Determine the (x, y) coordinate at the center of the cell enclosing the given text.  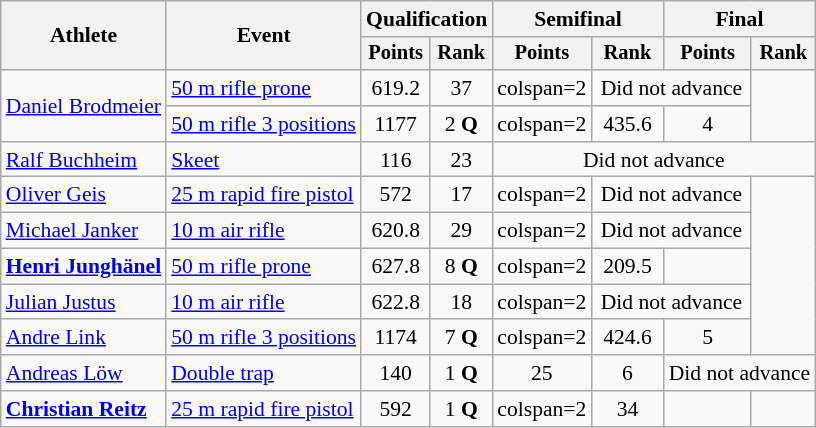
209.5 (627, 267)
6 (627, 373)
Final (740, 19)
4 (708, 124)
Skeet (264, 160)
572 (396, 195)
620.8 (396, 231)
Semifinal (578, 19)
Ralf Buchheim (84, 160)
Double trap (264, 373)
29 (461, 231)
Christian Reitz (84, 409)
25 (542, 373)
592 (396, 409)
17 (461, 195)
34 (627, 409)
Daniel Brodmeier (84, 106)
23 (461, 160)
18 (461, 302)
Andre Link (84, 338)
Event (264, 36)
140 (396, 373)
627.8 (396, 267)
435.6 (627, 124)
Qualification (426, 19)
622.8 (396, 302)
Andreas Löw (84, 373)
424.6 (627, 338)
Athlete (84, 36)
8 Q (461, 267)
Michael Janker (84, 231)
Henri Junghänel (84, 267)
2 Q (461, 124)
37 (461, 88)
1177 (396, 124)
7 Q (461, 338)
1174 (396, 338)
5 (708, 338)
Julian Justus (84, 302)
619.2 (396, 88)
116 (396, 160)
Oliver Geis (84, 195)
